Extract the [x, y] coordinate from the center of the cell holding the provided text.  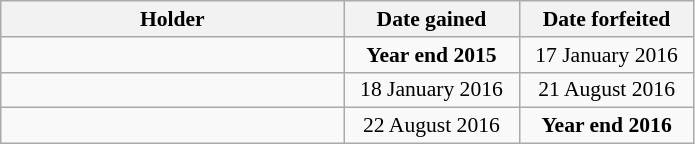
Year end 2015 [432, 55]
17 January 2016 [606, 55]
22 August 2016 [432, 126]
Date gained [432, 19]
18 January 2016 [432, 90]
Holder [172, 19]
Year end 2016 [606, 126]
21 August 2016 [606, 90]
Date forfeited [606, 19]
